Return the (x, y) coordinate for the center point of the cell that contains the specified text.  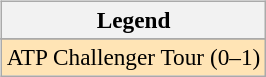
ATP Challenger Tour (0–1) (133, 57)
Legend (133, 20)
